Provide the (x, y) coordinate of the cell's center where the given text is located.  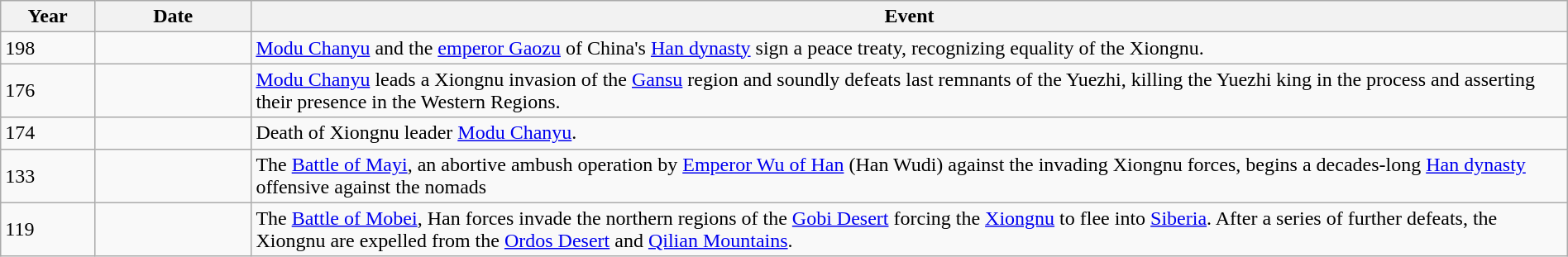
133 (48, 175)
Date (172, 17)
176 (48, 91)
Death of Xiongnu leader Modu Chanyu. (910, 133)
198 (48, 48)
174 (48, 133)
Event (910, 17)
Modu Chanyu and the emperor Gaozu of China's Han dynasty sign a peace treaty, recognizing equality of the Xiongnu. (910, 48)
Year (48, 17)
119 (48, 230)
